Output the [X, Y] coordinate of the center of the cell containing the given text.  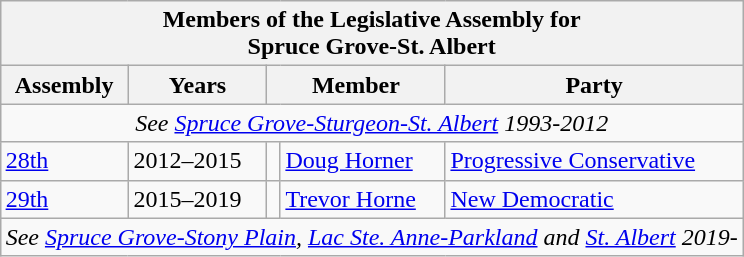
2015–2019 [198, 199]
28th [64, 161]
Assembly [64, 85]
Members of the Legislative Assembly forSpruce Grove-St. Albert [372, 34]
See Spruce Grove-Sturgeon-St. Albert 1993-2012 [372, 123]
Party [594, 85]
New Democratic [594, 199]
Progressive Conservative [594, 161]
See Spruce Grove-Stony Plain, Lac Ste. Anne-Parkland and St. Albert 2019- [372, 237]
Trevor Horne [362, 199]
Years [198, 85]
Doug Horner [362, 161]
Member [356, 85]
29th [64, 199]
2012–2015 [198, 161]
